For the text-containing cell, return its midpoint in (X, Y) coordinate format. 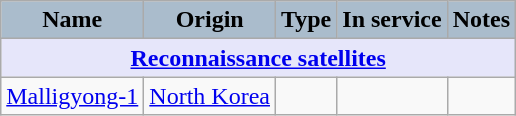
In service (392, 20)
Origin (210, 20)
North Korea (210, 96)
Type (306, 20)
Notes (481, 20)
Name (72, 20)
Malligyong-1 (72, 96)
Reconnaissance satellites (258, 58)
